Capture the cell that displays the provided text and extract its [X, Y] central coordinate. 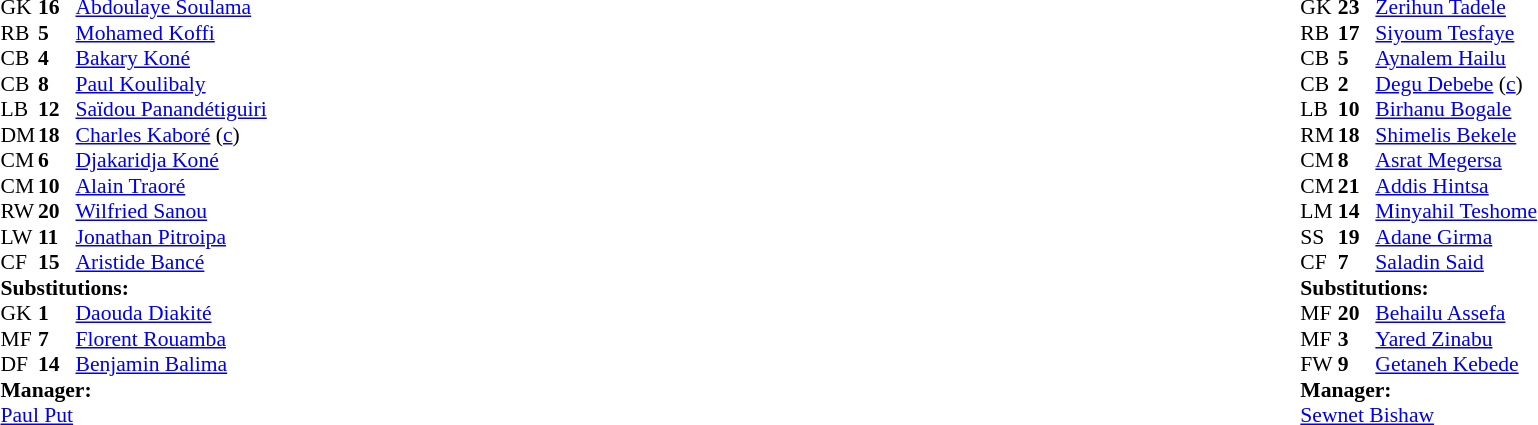
15 [57, 263]
Mohamed Koffi [172, 33]
Birhanu Bogale [1456, 109]
Aristide Bancé [172, 263]
Saladin Said [1456, 263]
Wilfried Sanou [172, 211]
Getaneh Kebede [1456, 365]
4 [57, 59]
12 [57, 109]
21 [1357, 186]
Asrat Megersa [1456, 161]
RM [1319, 135]
11 [57, 237]
Daouda Diakité [172, 313]
17 [1357, 33]
Degu Debebe (c) [1456, 84]
FW [1319, 365]
3 [1357, 339]
1 [57, 313]
LW [19, 237]
9 [1357, 365]
Bakary Koné [172, 59]
RW [19, 211]
Behailu Assefa [1456, 313]
Alain Traoré [172, 186]
Minyahil Teshome [1456, 211]
Paul Koulibaly [172, 84]
DM [19, 135]
Aynalem Hailu [1456, 59]
Yared Zinabu [1456, 339]
Jonathan Pitroipa [172, 237]
SS [1319, 237]
DF [19, 365]
Florent Rouamba [172, 339]
Charles Kaboré (c) [172, 135]
Saïdou Panandétiguiri [172, 109]
Adane Girma [1456, 237]
2 [1357, 84]
6 [57, 161]
Addis Hintsa [1456, 186]
Shimelis Bekele [1456, 135]
Benjamin Balima [172, 365]
Siyoum Tesfaye [1456, 33]
Djakaridja Koné [172, 161]
LM [1319, 211]
GK [19, 313]
19 [1357, 237]
